Search for the cell housing the specified text and yield its [x, y] center coordinate. 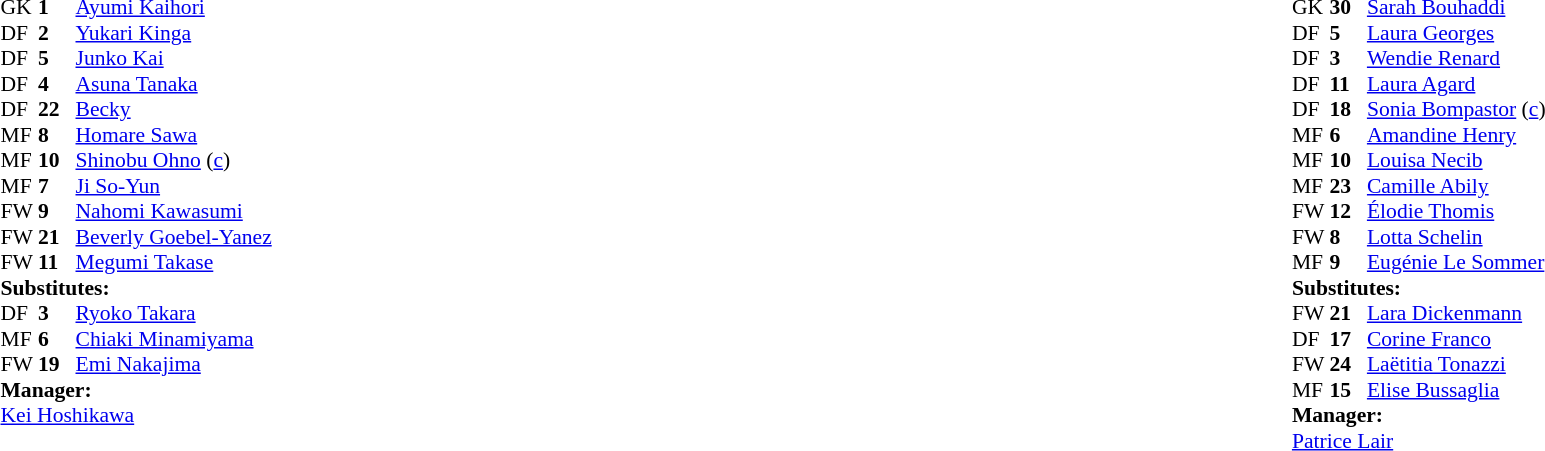
Ryoko Takara [174, 313]
Asuna Tanaka [174, 84]
4 [57, 84]
Ji So-Yun [174, 186]
Beverly Goebel-Yanez [174, 237]
Megumi Takase [174, 263]
Junko Kai [174, 59]
Emi Nakajima [174, 365]
24 [1348, 365]
Manager: [136, 390]
Kei Hoshikawa [136, 415]
7 [57, 186]
Becky [174, 109]
Yukari Kinga [174, 33]
22 [57, 109]
19 [57, 365]
18 [1348, 109]
2 [57, 33]
12 [1348, 211]
15 [1348, 390]
Homare Sawa [174, 135]
Shinobu Ohno (c) [174, 161]
17 [1348, 339]
Chiaki Minamiyama [174, 339]
Nahomi Kawasumi [174, 211]
Substitutes: [136, 288]
23 [1348, 186]
